Detect which cell encompasses the target text, then output its (x, y) center coordinate. 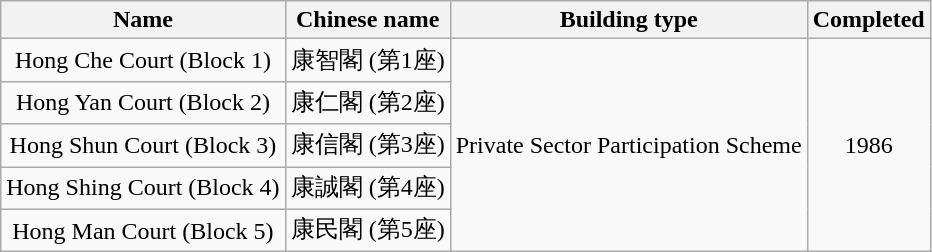
康智閣 (第1座) (368, 60)
Chinese name (368, 20)
Hong Shing Court (Block 4) (143, 188)
康誠閣 (第4座) (368, 188)
Building type (628, 20)
康信閣 (第3座) (368, 146)
Hong Che Court (Block 1) (143, 60)
Private Sector Participation Scheme (628, 146)
1986 (868, 146)
Hong Yan Court (Block 2) (143, 102)
康仁閣 (第2座) (368, 102)
康民閣 (第5座) (368, 230)
Hong Shun Court (Block 3) (143, 146)
Name (143, 20)
Hong Man Court (Block 5) (143, 230)
Completed (868, 20)
